Find where the given text appears and provide that cell's center as [X, Y] coordinate. 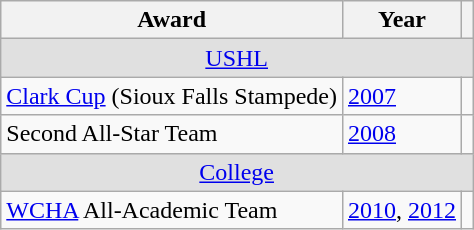
Award [172, 20]
Second All-Star Team [172, 134]
College [237, 172]
Clark Cup (Sioux Falls Stampede) [172, 96]
USHL [237, 58]
Year [402, 20]
2010, 2012 [402, 210]
2008 [402, 134]
2007 [402, 96]
WCHA All-Academic Team [172, 210]
